Detect which cell encompasses the target text, then output its (x, y) center coordinate. 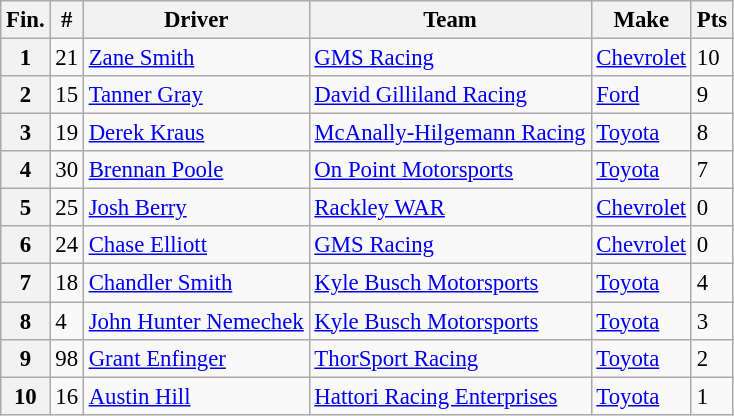
Josh Berry (196, 208)
Pts (712, 20)
5 (26, 208)
15 (66, 95)
25 (66, 208)
Chandler Smith (196, 283)
6 (26, 245)
Brennan Poole (196, 170)
16 (66, 396)
Driver (196, 20)
18 (66, 283)
Fin. (26, 20)
30 (66, 170)
David Gilliland Racing (450, 95)
Derek Kraus (196, 133)
On Point Motorsports (450, 170)
19 (66, 133)
Hattori Racing Enterprises (450, 396)
Chase Elliott (196, 245)
ThorSport Racing (450, 358)
John Hunter Nemechek (196, 321)
21 (66, 58)
Team (450, 20)
Ford (641, 95)
24 (66, 245)
Rackley WAR (450, 208)
Tanner Gray (196, 95)
Grant Enfinger (196, 358)
McAnally-Hilgemann Racing (450, 133)
Zane Smith (196, 58)
Austin Hill (196, 396)
Make (641, 20)
98 (66, 358)
# (66, 20)
